Identify which cell holds the provided text, then report its [X, Y] central coordinate. 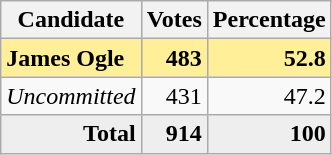
47.2 [269, 96]
Percentage [269, 20]
100 [269, 134]
431 [174, 96]
Votes [174, 20]
52.8 [269, 58]
914 [174, 134]
Candidate [71, 20]
Uncommitted [71, 96]
Total [71, 134]
James Ogle [71, 58]
483 [174, 58]
